Return [x, y] of the center of cell containing provided text 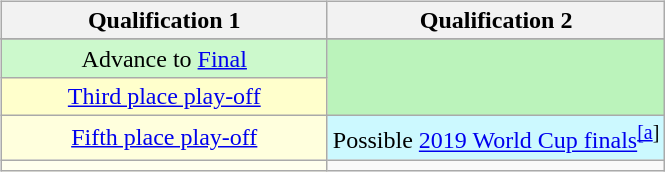
Possible 2019 World Cup finals[a] [496, 138]
Qualification 2 [496, 20]
Qualification 1 [164, 20]
Fifth place play-off [164, 138]
Advance to Final [164, 58]
Third place play-off [164, 96]
